Output the (X, Y) coordinate of the center of the cell containing the given text.  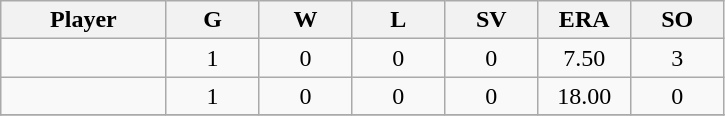
SV (492, 20)
3 (678, 58)
W (306, 20)
L (398, 20)
ERA (584, 20)
SO (678, 20)
G (212, 20)
18.00 (584, 96)
7.50 (584, 58)
Player (84, 20)
